Return the (x, y) coordinate for the center point of the cell that contains the specified text.  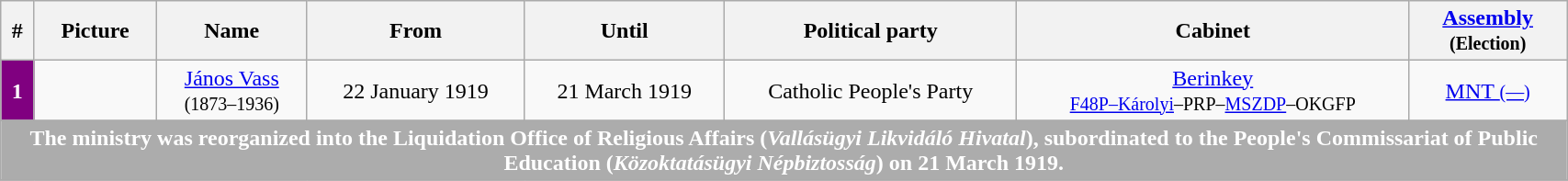
BerinkeyF48P–Károlyi–PRP–MSZDP–OKGFP (1213, 90)
Political party (871, 31)
Assembly(Election) (1488, 31)
From (415, 31)
1 (17, 90)
21 March 1919 (625, 90)
Catholic People's Party (871, 90)
MNT (—) (1488, 90)
Picture (96, 31)
Name (231, 31)
János Vass(1873–1936) (231, 90)
Until (625, 31)
# (17, 31)
22 January 1919 (415, 90)
Cabinet (1213, 31)
